Pinpoint the cell where the given text exists, returning its [x, y] midpoint coordinate. 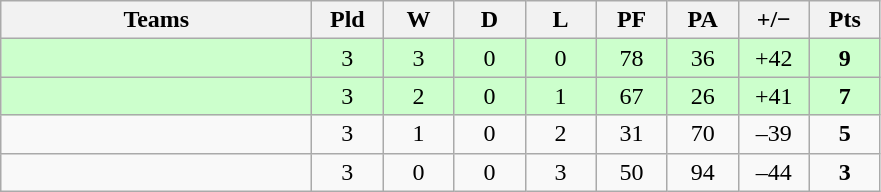
+/− [774, 20]
L [560, 20]
Pts [844, 20]
PF [632, 20]
D [490, 20]
PA [702, 20]
36 [702, 58]
31 [632, 134]
78 [632, 58]
9 [844, 58]
+41 [774, 96]
26 [702, 96]
W [418, 20]
7 [844, 96]
Teams [156, 20]
+42 [774, 58]
50 [632, 172]
67 [632, 96]
Pld [348, 20]
70 [702, 134]
94 [702, 172]
–39 [774, 134]
–44 [774, 172]
5 [844, 134]
